Capture the cell that displays the provided text and extract its [X, Y] central coordinate. 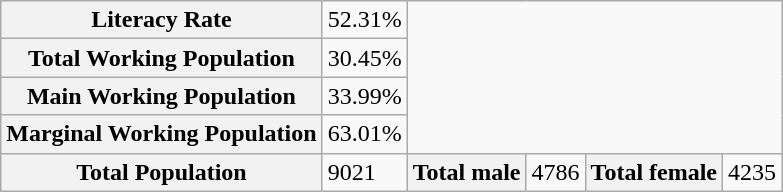
9021 [364, 172]
Total male [466, 172]
33.99% [364, 96]
4786 [556, 172]
63.01% [364, 134]
52.31% [364, 20]
30.45% [364, 58]
4235 [752, 172]
Total female [654, 172]
Total Working Population [162, 58]
Marginal Working Population [162, 134]
Total Population [162, 172]
Literacy Rate [162, 20]
Main Working Population [162, 96]
